Search for the cell housing the specified text and yield its (X, Y) center coordinate. 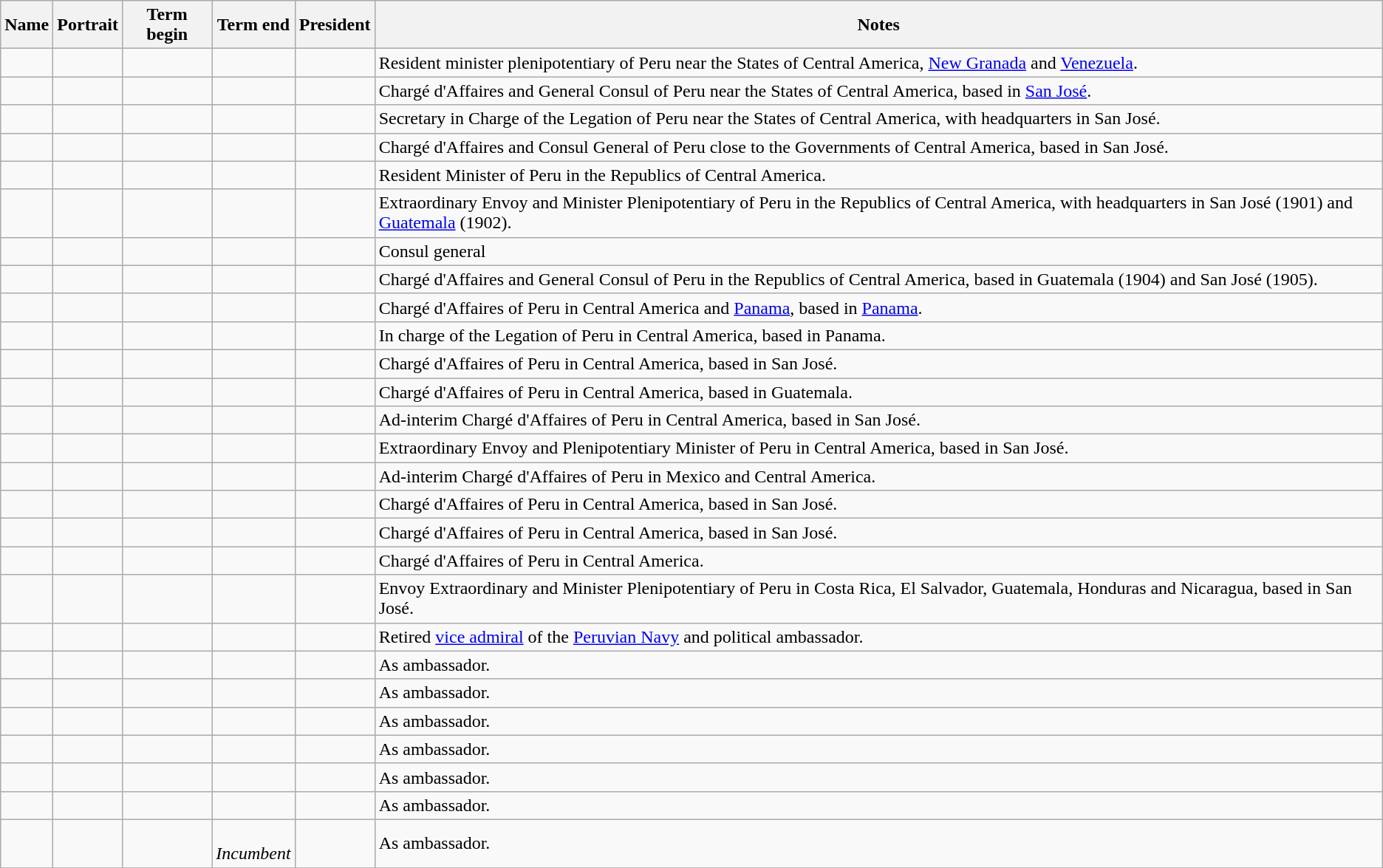
Ad-interim Chargé d'Affaires of Peru in Mexico and Central America. (878, 476)
Resident Minister of Peru in the Republics of Central America. (878, 175)
Chargé d'Affaires and Consul General of Peru close to the Governments of Central America, based in San José. (878, 147)
Resident minister plenipotentiary of Peru near the States of Central America, New Granada and Venezuela. (878, 63)
Envoy Extraordinary and Minister Plenipotentiary of Peru in Costa Rica, El Salvador, Guatemala, Honduras and Nicaragua, based in San José. (878, 598)
Chargé d'Affaires of Peru in Central America. (878, 561)
Name (27, 25)
Term end (253, 25)
Retired vice admiral of the Peruvian Navy and political ambassador. (878, 637)
Notes (878, 25)
Chargé d'Affaires and General Consul of Peru near the States of Central America, based in San José. (878, 91)
Chargé d'Affaires and General Consul of Peru in the Republics of Central America, based in Guatemala (1904) and San José (1905). (878, 279)
President (335, 25)
Consul general (878, 251)
Ad-interim Chargé d'Affaires of Peru in Central America, based in San José. (878, 420)
Incumbent (253, 844)
Portrait (88, 25)
Chargé d'Affaires of Peru in Central America, based in Guatemala. (878, 392)
In charge of the Legation of Peru in Central America, based in Panama. (878, 335)
Secretary in Charge of the Legation of Peru near the States of Central America, with headquarters in San José. (878, 119)
Term begin (167, 25)
Chargé d'Affaires of Peru in Central America and Panama, based in Panama. (878, 307)
Extraordinary Envoy and Plenipotentiary Minister of Peru in Central America, based in San José. (878, 448)
